Provide the (X, Y) coordinate of the cell's center where the given text is located.  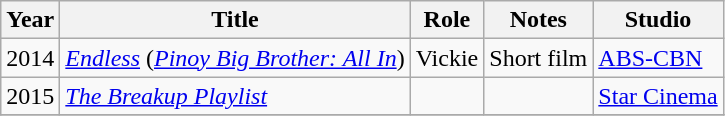
Studio (658, 20)
Notes (538, 20)
The Breakup Playlist (235, 96)
2015 (30, 96)
Vickie (447, 58)
Title (235, 20)
Short film (538, 58)
Star Cinema (658, 96)
2014 (30, 58)
Year (30, 20)
Role (447, 20)
Endless (Pinoy Big Brother: All In) (235, 58)
ABS-CBN (658, 58)
